Output the (X, Y) coordinate of the center of the cell containing the given text.  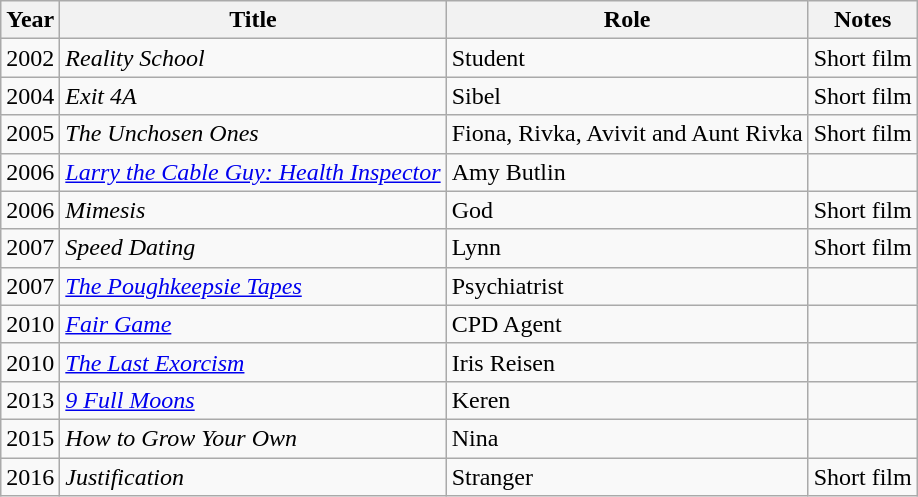
The Poughkeepsie Tapes (253, 286)
Reality School (253, 58)
Iris Reisen (627, 362)
9 Full Moons (253, 400)
Psychiatrist (627, 286)
CPD Agent (627, 324)
Title (253, 20)
Role (627, 20)
How to Grow Your Own (253, 438)
2004 (30, 96)
Year (30, 20)
Speed Dating (253, 248)
Notes (862, 20)
Student (627, 58)
Nina (627, 438)
Sibel (627, 96)
Lynn (627, 248)
The Unchosen Ones (253, 134)
2015 (30, 438)
The Last Exorcism (253, 362)
Justification (253, 477)
Amy Butlin (627, 172)
Stranger (627, 477)
God (627, 210)
Fiona, Rivka, Avivit and Aunt Rivka (627, 134)
Exit 4A (253, 96)
2013 (30, 400)
2002 (30, 58)
Keren (627, 400)
Mimesis (253, 210)
Larry the Cable Guy: Health Inspector (253, 172)
2016 (30, 477)
Fair Game (253, 324)
2005 (30, 134)
